Extract the (x, y) coordinate from the center of the cell holding the provided text.  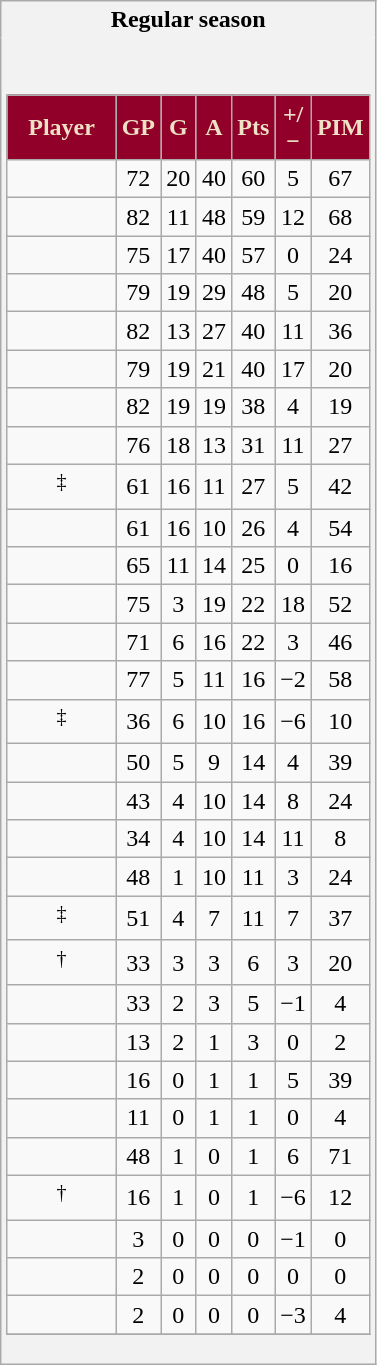
46 (340, 642)
72 (138, 179)
50 (138, 763)
43 (138, 801)
−2 (294, 680)
A (214, 128)
57 (254, 255)
65 (138, 566)
77 (138, 680)
76 (138, 445)
67 (340, 179)
31 (254, 445)
25 (254, 566)
Player (62, 128)
51 (138, 918)
21 (214, 369)
Regular season (188, 20)
34 (138, 839)
PIM (340, 128)
26 (254, 528)
54 (340, 528)
68 (340, 217)
58 (340, 680)
38 (254, 407)
G (179, 128)
60 (254, 179)
52 (340, 604)
+/− (294, 128)
29 (214, 293)
GP (138, 128)
37 (340, 918)
9 (214, 763)
−3 (294, 1315)
42 (340, 486)
59 (254, 217)
Pts (254, 128)
